Locate the cell with the specified text and output its [X, Y] center coordinate. 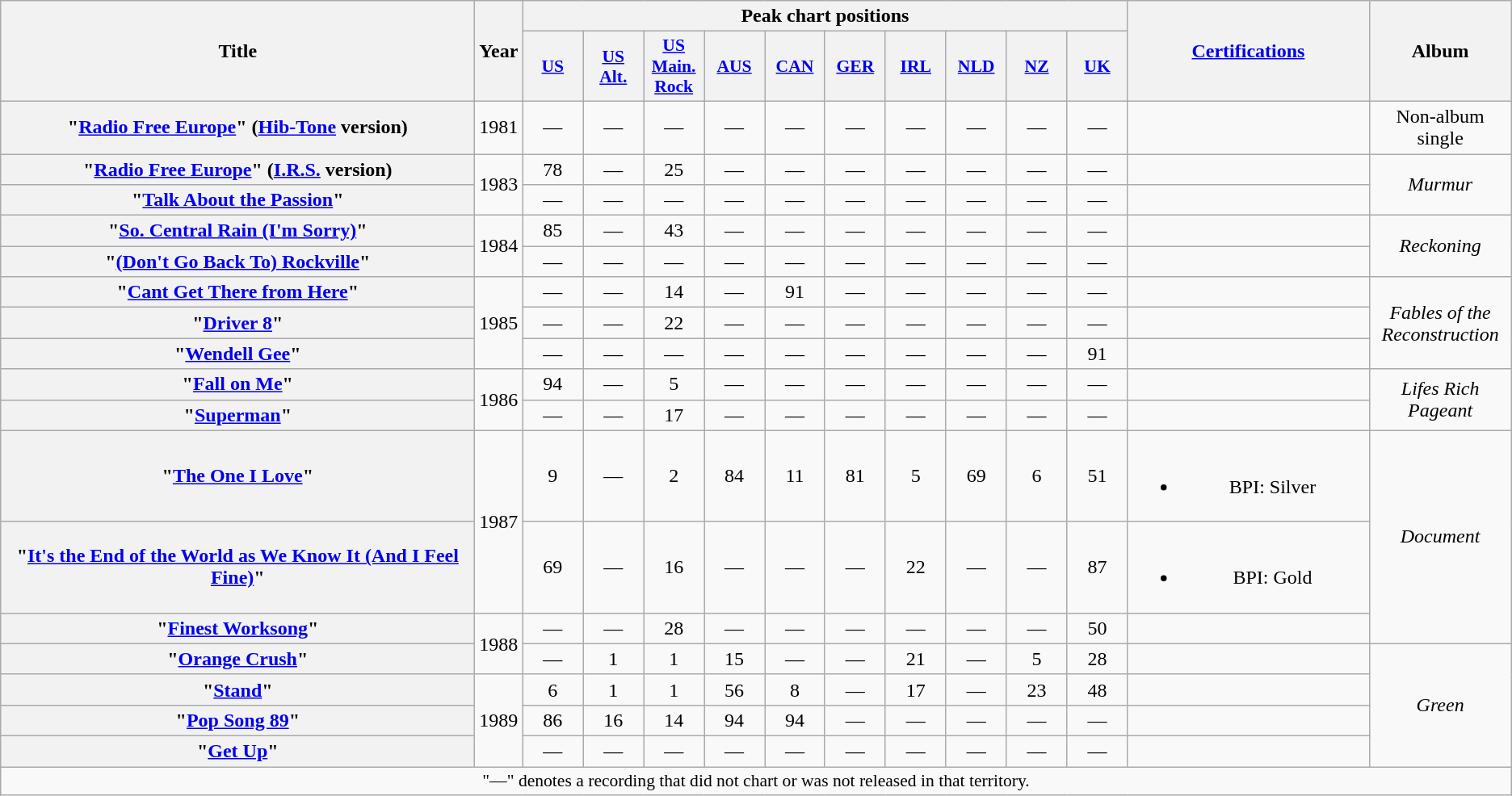
1989 [499, 720]
"Radio Free Europe" (Hib-Tone version) [237, 128]
Lifes Rich Pageant [1440, 400]
"The One I Love" [237, 476]
"(Don't Go Back To) Rockville" [237, 262]
Murmur [1440, 184]
9 [552, 476]
"Talk About the Passion" [237, 200]
Non-album single [1440, 128]
Green [1440, 705]
56 [735, 689]
"It's the End of the World as We Know It (And I Feel Fine)" [237, 567]
"Cant Get There from Here" [237, 292]
"Wendell Gee" [237, 354]
15 [735, 659]
USAlt. [614, 66]
"Driver 8" [237, 323]
23 [1037, 689]
Year [499, 52]
1988 [499, 643]
Album [1440, 52]
"Finest Worksong" [237, 628]
2 [674, 476]
"Pop Song 89" [237, 720]
"Superman" [237, 415]
Document [1440, 537]
11 [795, 476]
25 [674, 169]
21 [916, 659]
BPI: Gold [1249, 567]
IRL [916, 66]
US [552, 66]
1985 [499, 323]
Peak chart positions [825, 16]
"Fall on Me" [237, 384]
81 [855, 476]
USMain. Rock [674, 66]
"Orange Crush" [237, 659]
1984 [499, 246]
85 [552, 231]
87 [1097, 567]
1987 [499, 522]
50 [1097, 628]
"Get Up" [237, 751]
78 [552, 169]
NZ [1037, 66]
1986 [499, 400]
Reckoning [1440, 246]
NLD [976, 66]
8 [795, 689]
BPI: Silver [1249, 476]
48 [1097, 689]
Fables of the Reconstruction [1440, 323]
CAN [795, 66]
86 [552, 720]
1983 [499, 184]
1981 [499, 128]
84 [735, 476]
Certifications [1249, 52]
51 [1097, 476]
AUS [735, 66]
Title [237, 52]
GER [855, 66]
"—" denotes a recording that did not chart or was not released in that territory. [756, 781]
"Stand" [237, 689]
"So. Central Rain (I'm Sorry)" [237, 231]
UK [1097, 66]
43 [674, 231]
"Radio Free Europe" (I.R.S. version) [237, 169]
